Scan for the cell matching the given text and deliver its (X, Y) coordinate at center. 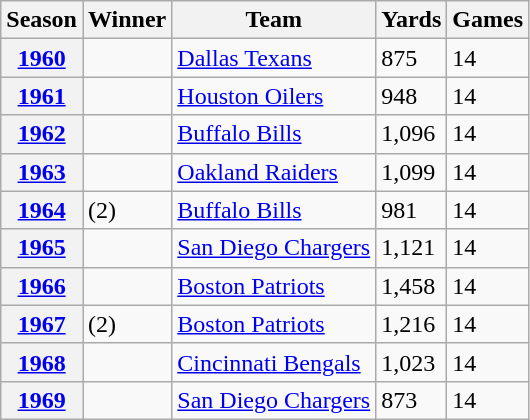
Oakland Raiders (274, 172)
1,099 (412, 172)
1961 (42, 96)
1,096 (412, 134)
1962 (42, 134)
1968 (42, 362)
Yards (412, 20)
1,216 (412, 324)
1963 (42, 172)
Cincinnati Bengals (274, 362)
1969 (42, 400)
1960 (42, 58)
Team (274, 20)
1966 (42, 286)
948 (412, 96)
1,121 (412, 248)
Houston Oilers (274, 96)
1,458 (412, 286)
Winner (126, 20)
873 (412, 400)
875 (412, 58)
1965 (42, 248)
1,023 (412, 362)
1967 (42, 324)
Season (42, 20)
Dallas Texans (274, 58)
981 (412, 210)
Games (488, 20)
1964 (42, 210)
